Detect which cell encompasses the target text, then output its [x, y] center coordinate. 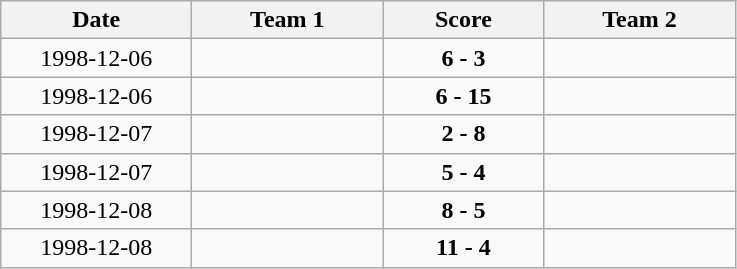
8 - 5 [464, 210]
11 - 4 [464, 248]
5 - 4 [464, 172]
Team 1 [288, 20]
2 - 8 [464, 134]
6 - 3 [464, 58]
Date [96, 20]
Team 2 [640, 20]
Score [464, 20]
6 - 15 [464, 96]
